Pinpoint the cell where the given text exists, returning its [X, Y] midpoint coordinate. 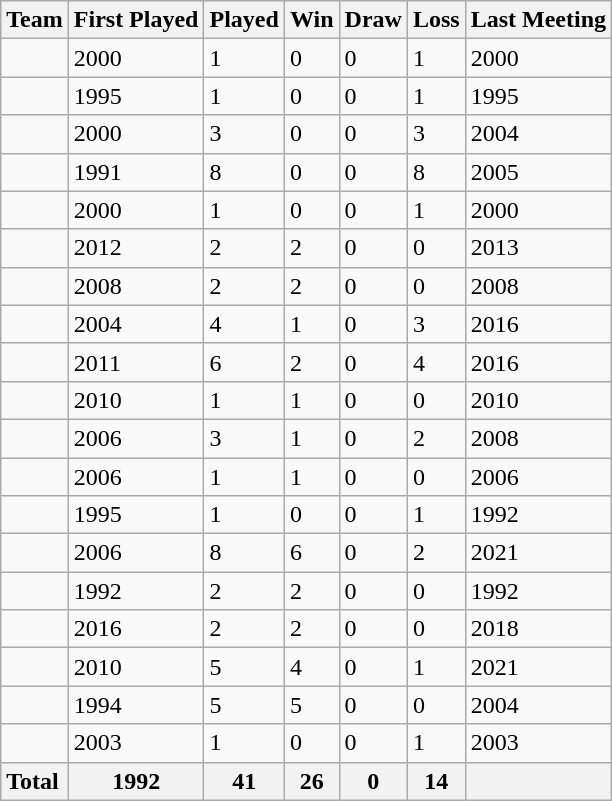
14 [436, 781]
Played [244, 20]
2013 [538, 248]
2005 [538, 172]
Win [312, 20]
2011 [136, 362]
Total [35, 781]
2012 [136, 248]
First Played [136, 20]
26 [312, 781]
Draw [373, 20]
41 [244, 781]
Loss [436, 20]
Team [35, 20]
2018 [538, 629]
1991 [136, 172]
Last Meeting [538, 20]
1994 [136, 705]
